Find where the given text appears and provide that cell's center as [X, Y] coordinate. 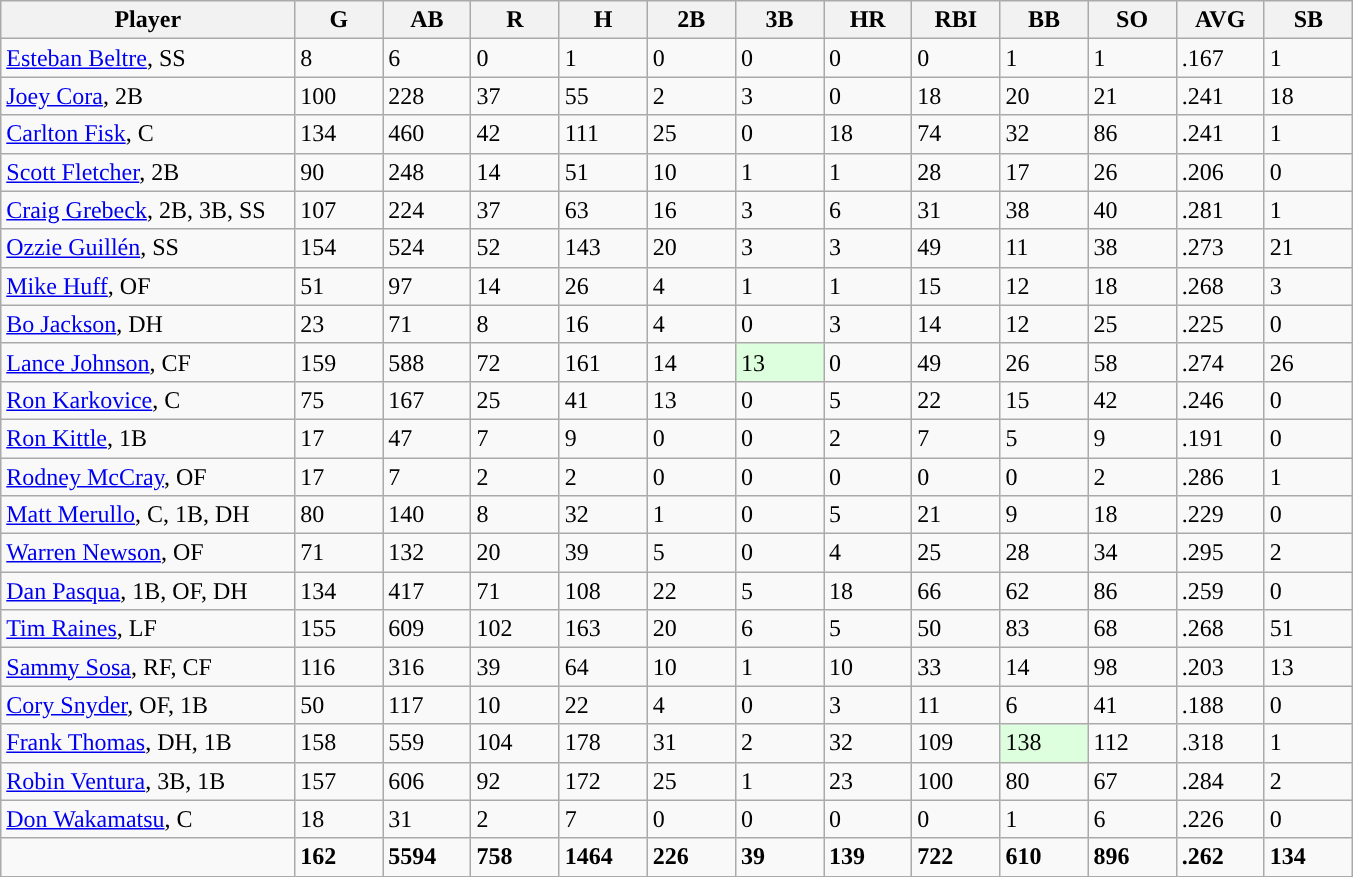
417 [427, 591]
72 [515, 362]
Scott Fletcher, 2B [148, 172]
316 [427, 667]
Frank Thomas, DH, 1B [148, 743]
.259 [1220, 591]
.262 [1220, 857]
Cory Snyder, OF, 1B [148, 705]
Matt Merullo, C, 1B, DH [148, 515]
83 [1044, 629]
Sammy Sosa, RF, CF [148, 667]
Robin Ventura, 3B, 1B [148, 781]
.206 [1220, 172]
226 [691, 857]
R [515, 20]
Mike Huff, OF [148, 286]
63 [603, 210]
158 [339, 743]
34 [1132, 553]
75 [339, 400]
Player [148, 20]
588 [427, 362]
Lance Johnson, CF [148, 362]
Esteban Beltre, SS [148, 58]
248 [427, 172]
90 [339, 172]
68 [1132, 629]
55 [603, 96]
Rodney McCray, OF [148, 477]
Bo Jackson, DH [148, 324]
139 [868, 857]
SO [1132, 20]
2B [691, 20]
111 [603, 134]
559 [427, 743]
SB [1308, 20]
64 [603, 667]
162 [339, 857]
RBI [956, 20]
40 [1132, 210]
524 [427, 248]
AB [427, 20]
Tim Raines, LF [148, 629]
47 [427, 438]
3B [779, 20]
132 [427, 553]
109 [956, 743]
.167 [1220, 58]
92 [515, 781]
.273 [1220, 248]
157 [339, 781]
722 [956, 857]
.284 [1220, 781]
Joey Cora, 2B [148, 96]
460 [427, 134]
Ozzie Guillén, SS [148, 248]
Ron Kittle, 1B [148, 438]
108 [603, 591]
Warren Newson, OF [148, 553]
G [339, 20]
5594 [427, 857]
.203 [1220, 667]
52 [515, 248]
62 [1044, 591]
606 [427, 781]
896 [1132, 857]
117 [427, 705]
.318 [1220, 743]
H [603, 20]
138 [1044, 743]
Craig Grebeck, 2B, 3B, SS [148, 210]
.286 [1220, 477]
.295 [1220, 553]
.226 [1220, 819]
112 [1132, 743]
172 [603, 781]
Don Wakamatsu, C [148, 819]
104 [515, 743]
154 [339, 248]
107 [339, 210]
AVG [1220, 20]
.246 [1220, 400]
.225 [1220, 324]
HR [868, 20]
167 [427, 400]
97 [427, 286]
67 [1132, 781]
159 [339, 362]
224 [427, 210]
116 [339, 667]
178 [603, 743]
.281 [1220, 210]
155 [339, 629]
Carlton Fisk, C [148, 134]
98 [1132, 667]
161 [603, 362]
143 [603, 248]
58 [1132, 362]
Dan Pasqua, 1B, OF, DH [148, 591]
66 [956, 591]
.274 [1220, 362]
33 [956, 667]
74 [956, 134]
.188 [1220, 705]
1464 [603, 857]
102 [515, 629]
.229 [1220, 515]
758 [515, 857]
610 [1044, 857]
228 [427, 96]
140 [427, 515]
609 [427, 629]
.191 [1220, 438]
Ron Karkovice, C [148, 400]
163 [603, 629]
BB [1044, 20]
